Extract the (x, y) coordinate from the center of the cell holding the provided text.  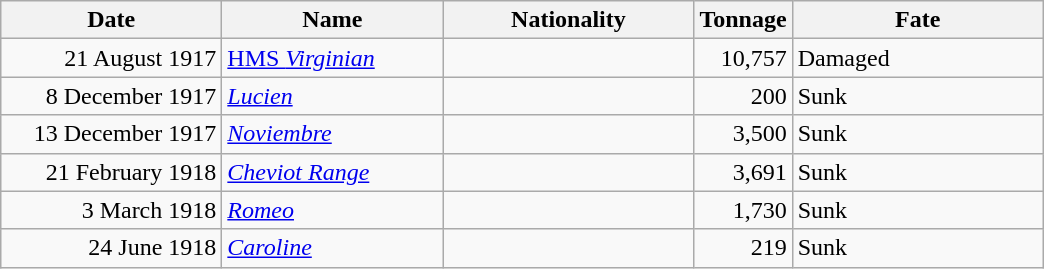
3,500 (743, 134)
24 June 1918 (112, 248)
200 (743, 96)
10,757 (743, 58)
21 February 1918 (112, 172)
8 December 1917 (112, 96)
Fate (918, 20)
Cheviot Range (332, 172)
219 (743, 248)
Noviembre (332, 134)
Romeo (332, 210)
Tonnage (743, 20)
Date (112, 20)
Name (332, 20)
Damaged (918, 58)
Nationality (568, 20)
3,691 (743, 172)
3 March 1918 (112, 210)
1,730 (743, 210)
HMS Virginian (332, 58)
13 December 1917 (112, 134)
21 August 1917 (112, 58)
Lucien (332, 96)
Caroline (332, 248)
